Search for the cell housing the specified text and yield its [x, y] center coordinate. 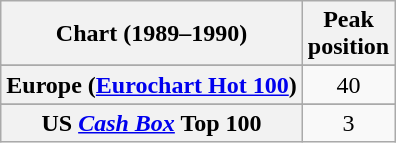
40 [348, 85]
Europe (Eurochart Hot 100) [152, 85]
Peakposition [348, 34]
US Cash Box Top 100 [152, 123]
Chart (1989–1990) [152, 34]
3 [348, 123]
